Pinpoint the cell where the given text exists, returning its (X, Y) midpoint coordinate. 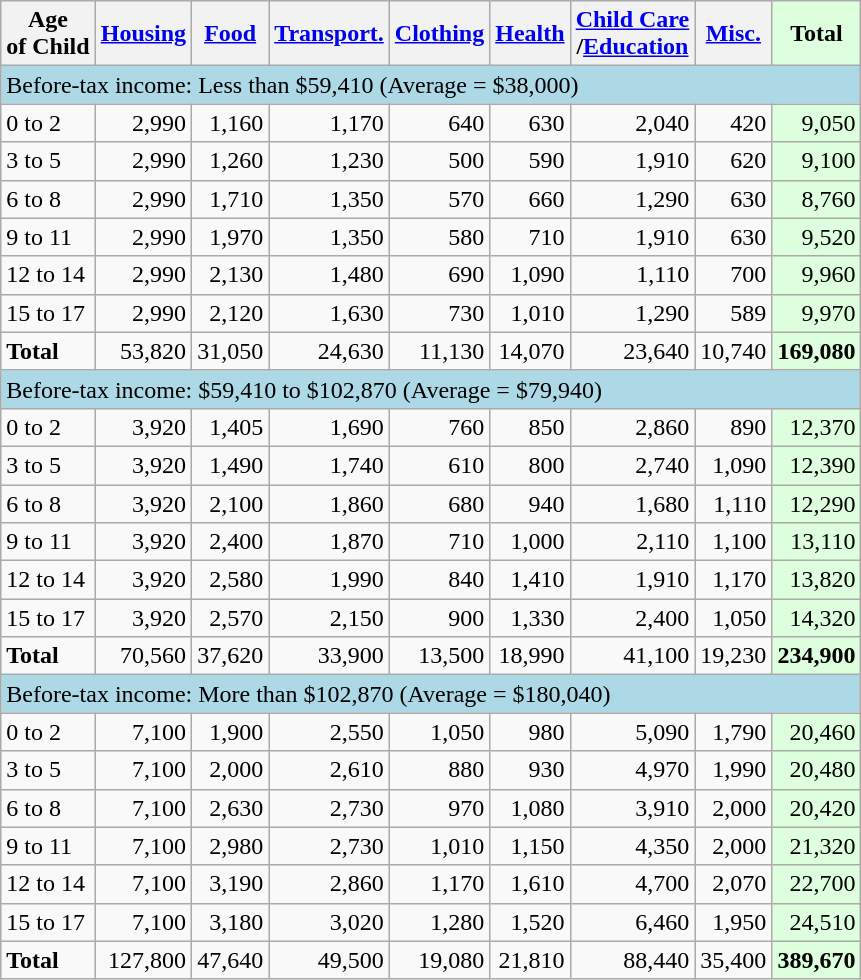
10,740 (734, 351)
22,700 (816, 884)
23,640 (632, 351)
800 (530, 465)
420 (734, 123)
2,610 (330, 770)
Clothing (439, 34)
970 (439, 808)
9,100 (816, 161)
31,050 (230, 351)
1,100 (734, 542)
2,040 (632, 123)
1,405 (230, 427)
234,900 (816, 656)
12,370 (816, 427)
21,320 (816, 846)
3,180 (230, 922)
900 (439, 618)
1,260 (230, 161)
1,630 (330, 313)
850 (530, 427)
1,520 (530, 922)
2,120 (230, 313)
19,230 (734, 656)
14,070 (530, 351)
2,130 (230, 275)
1,970 (230, 237)
53,820 (143, 351)
14,320 (816, 618)
4,970 (632, 770)
1,870 (330, 542)
Ageof Child (48, 34)
1,610 (530, 884)
880 (439, 770)
640 (439, 123)
3,910 (632, 808)
1,080 (530, 808)
1,680 (632, 503)
500 (439, 161)
Child Care/Education (632, 34)
1,710 (230, 199)
19,080 (439, 960)
590 (530, 161)
2,150 (330, 618)
980 (530, 732)
1,160 (230, 123)
21,810 (530, 960)
1,480 (330, 275)
Misc. (734, 34)
13,820 (816, 580)
6,460 (632, 922)
47,640 (230, 960)
389,670 (816, 960)
730 (439, 313)
1,410 (530, 580)
1,740 (330, 465)
1,860 (330, 503)
930 (530, 770)
127,800 (143, 960)
37,620 (230, 656)
3,020 (330, 922)
169,080 (816, 351)
4,700 (632, 884)
2,550 (330, 732)
33,900 (330, 656)
13,110 (816, 542)
2,070 (734, 884)
9,960 (816, 275)
700 (734, 275)
1,690 (330, 427)
9,970 (816, 313)
1,230 (330, 161)
Before-tax income: More than $102,870 (Average = $180,040) (431, 694)
Before-tax income: Less than $59,410 (Average = $38,000) (431, 85)
18,990 (530, 656)
1,490 (230, 465)
589 (734, 313)
570 (439, 199)
1,000 (530, 542)
3,190 (230, 884)
88,440 (632, 960)
20,480 (816, 770)
49,500 (330, 960)
24,630 (330, 351)
Health (530, 34)
660 (530, 199)
12,390 (816, 465)
2,570 (230, 618)
20,460 (816, 732)
840 (439, 580)
2,740 (632, 465)
35,400 (734, 960)
1,900 (230, 732)
690 (439, 275)
5,090 (632, 732)
20,420 (816, 808)
620 (734, 161)
4,350 (632, 846)
Transport. (330, 34)
8,760 (816, 199)
9,520 (816, 237)
1,790 (734, 732)
760 (439, 427)
680 (439, 503)
890 (734, 427)
2,100 (230, 503)
1,950 (734, 922)
1,330 (530, 618)
24,510 (816, 922)
2,580 (230, 580)
Food (230, 34)
940 (530, 503)
2,110 (632, 542)
2,980 (230, 846)
11,130 (439, 351)
1,280 (439, 922)
9,050 (816, 123)
70,560 (143, 656)
2,630 (230, 808)
13,500 (439, 656)
12,290 (816, 503)
Housing (143, 34)
610 (439, 465)
Before-tax income: $59,410 to $102,870 (Average = $79,940) (431, 389)
41,100 (632, 656)
1,150 (530, 846)
580 (439, 237)
